Detect which cell encompasses the target text, then output its [X, Y] center coordinate. 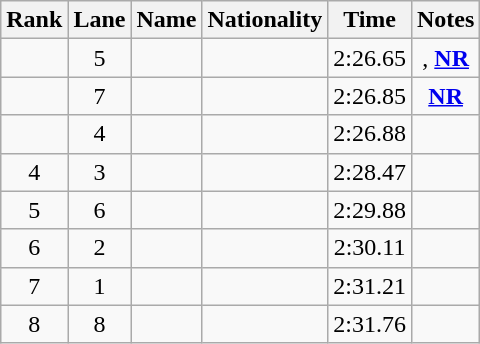
2:26.65 [370, 58]
1 [100, 286]
3 [100, 172]
2:31.76 [370, 324]
2 [100, 248]
, NR [445, 58]
2:26.85 [370, 96]
Time [370, 20]
Nationality [265, 20]
Name [166, 20]
Lane [100, 20]
2:31.21 [370, 286]
2:30.11 [370, 248]
2:28.47 [370, 172]
NR [445, 96]
2:29.88 [370, 210]
Notes [445, 20]
Rank [34, 20]
2:26.88 [370, 134]
